From the cell containing the given text, extract its center point as [x, y] coordinate. 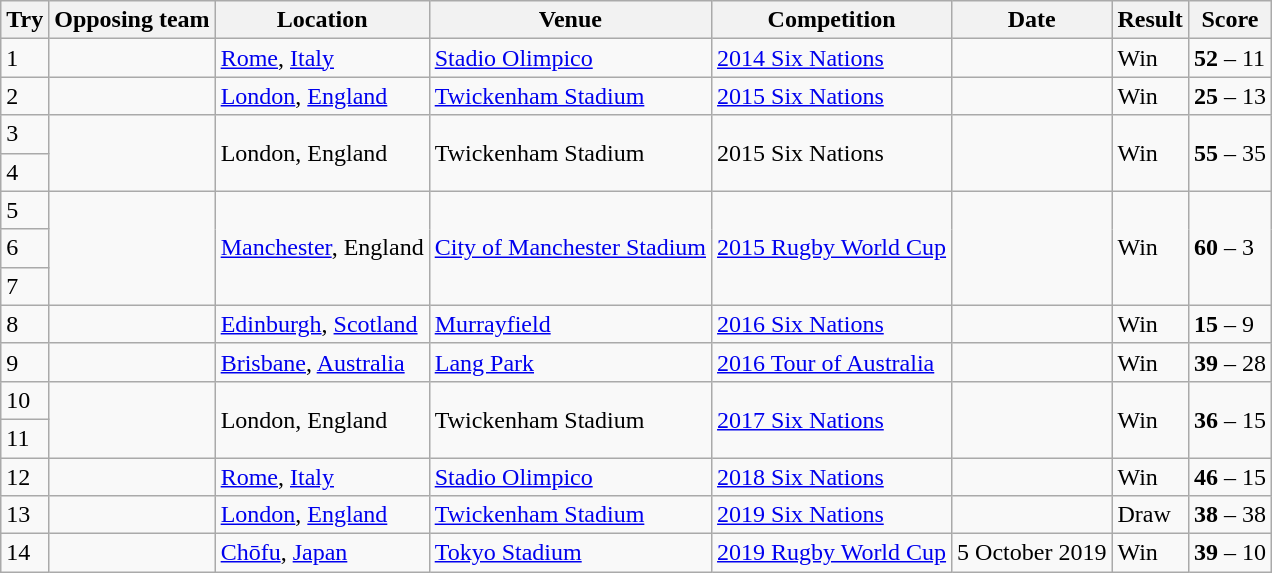
14 [25, 553]
39 – 28 [1230, 362]
Result [1150, 20]
Lang Park [570, 362]
5 [25, 210]
2017 Six Nations [832, 419]
13 [25, 515]
11 [25, 438]
Chōfu, Japan [322, 553]
12 [25, 477]
38 – 38 [1230, 515]
39 – 10 [1230, 553]
1 [25, 58]
36 – 15 [1230, 419]
Opposing team [132, 20]
Tokyo Stadium [570, 553]
Venue [570, 20]
2016 Six Nations [832, 324]
Edinburgh, Scotland [322, 324]
Draw [1150, 515]
3 [25, 134]
Score [1230, 20]
15 – 9 [1230, 324]
9 [25, 362]
2016 Tour of Australia [832, 362]
Location [322, 20]
8 [25, 324]
Try [25, 20]
10 [25, 400]
2 [25, 96]
4 [25, 172]
2015 Rugby World Cup [832, 248]
60 – 3 [1230, 248]
Murrayfield [570, 324]
Date [1032, 20]
Competition [832, 20]
55 – 35 [1230, 153]
7 [25, 286]
5 October 2019 [1032, 553]
46 – 15 [1230, 477]
2014 Six Nations [832, 58]
Brisbane, Australia [322, 362]
52 – 11 [1230, 58]
City of Manchester Stadium [570, 248]
2018 Six Nations [832, 477]
2019 Six Nations [832, 515]
2019 Rugby World Cup [832, 553]
25 – 13 [1230, 96]
6 [25, 248]
Manchester, England [322, 248]
